Pinpoint the cell where the given text exists, returning its (x, y) midpoint coordinate. 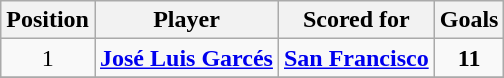
Scored for (356, 20)
San Francisco (356, 58)
Goals (469, 20)
11 (469, 58)
Position (48, 20)
1 (48, 58)
Player (186, 20)
José Luis Garcés (186, 58)
